Return the [X, Y] coordinate for the center point of the cell that contains the specified text.  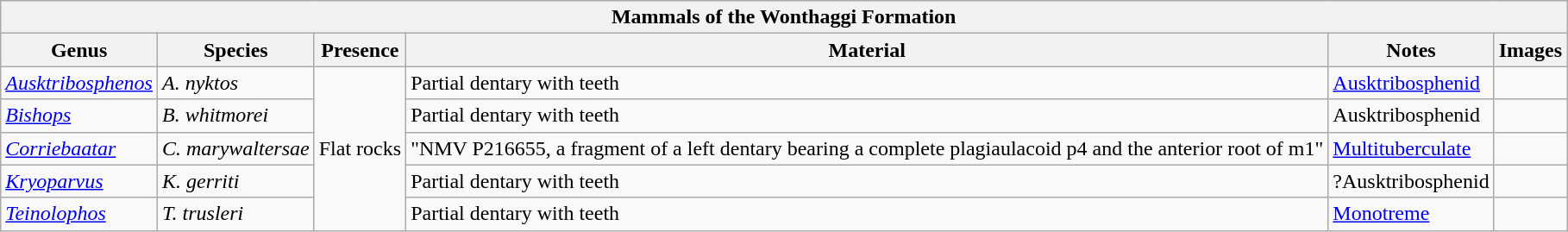
"NMV P216655, a fragment of a left dentary bearing a complete plagiaulacoid p4 and the anterior root of m1" [868, 148]
Mammals of the Wonthaggi Formation [784, 17]
?Ausktribosphenid [1411, 181]
Material [868, 50]
Monotreme [1411, 214]
Multituberculate [1411, 148]
A. nyktos [235, 83]
C. marywaltersae [235, 148]
Notes [1411, 50]
Genus [79, 50]
Ausktribosphenos [79, 83]
B. whitmorei [235, 116]
K. gerriti [235, 181]
Images [1530, 50]
Presence [360, 50]
Teinolophos [79, 214]
Corriebaatar [79, 148]
Kryoparvus [79, 181]
T. trusleri [235, 214]
Bishops [79, 116]
Species [235, 50]
Flat rocks [360, 148]
